Scan for the cell matching the given text and deliver its (X, Y) coordinate at center. 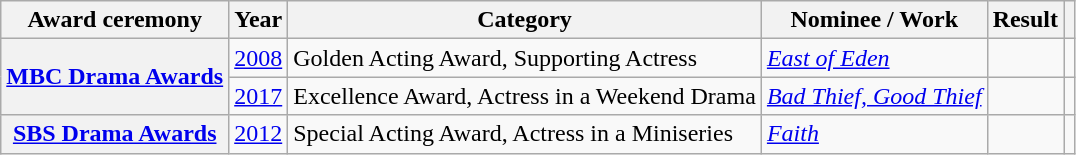
Category (525, 20)
Bad Thief, Good Thief (874, 96)
2008 (258, 58)
Result (1025, 20)
East of Eden (874, 58)
MBC Drama Awards (115, 77)
Golden Acting Award, Supporting Actress (525, 58)
Year (258, 20)
Excellence Award, Actress in a Weekend Drama (525, 96)
Award ceremony (115, 20)
2017 (258, 96)
SBS Drama Awards (115, 134)
Faith (874, 134)
Special Acting Award, Actress in a Miniseries (525, 134)
Nominee / Work (874, 20)
2012 (258, 134)
